Return [X, Y] of the center of cell containing provided text 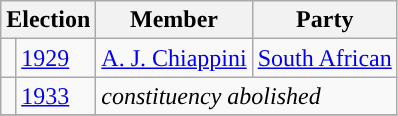
Member [174, 20]
Election [48, 20]
constituency abolished [246, 96]
Party [324, 20]
A. J. Chiappini [174, 58]
1933 [56, 96]
South African [324, 58]
1929 [56, 58]
